Determine the [X, Y] coordinate at the center of the cell enclosing the given text.  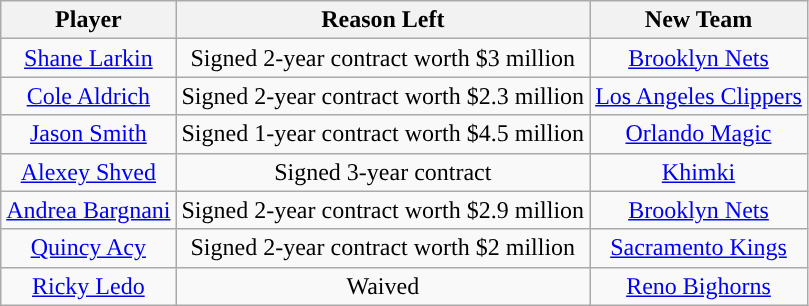
Sacramento Kings [699, 248]
Reno Bighorns [699, 286]
Reason Left [383, 20]
New Team [699, 20]
Ricky Ledo [88, 286]
Orlando Magic [699, 134]
Cole Aldrich [88, 96]
Jason Smith [88, 134]
Quincy Acy [88, 248]
Khimki [699, 172]
Alexey Shved [88, 172]
Signed 1-year contract worth $4.5 million [383, 134]
Signed 3-year contract [383, 172]
Signed 2-year contract worth $2 million [383, 248]
Los Angeles Clippers [699, 96]
Andrea Bargnani [88, 210]
Player [88, 20]
Waived [383, 286]
Signed 2-year contract worth $2.9 million [383, 210]
Signed 2-year contract worth $3 million [383, 58]
Shane Larkin [88, 58]
Signed 2-year contract worth $2.3 million [383, 96]
